Extract the (X, Y) coordinate from the center of the cell holding the provided text.  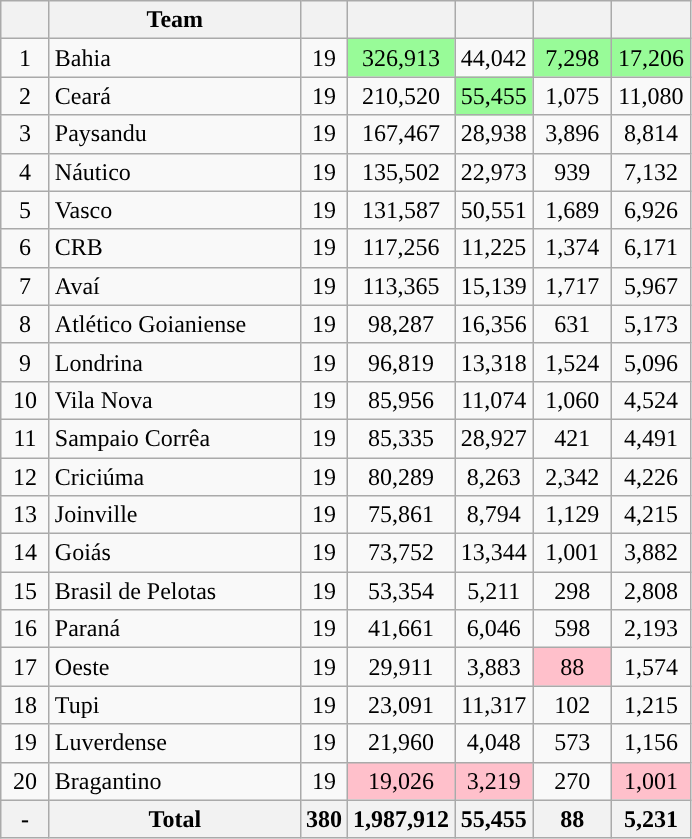
7 (26, 286)
17,206 (652, 58)
Ceará (174, 96)
Sampaio Corrêa (174, 438)
11 (26, 438)
5,967 (652, 286)
4,226 (652, 477)
2,808 (652, 591)
Náutico (174, 172)
80,289 (400, 477)
22,973 (494, 172)
117,256 (400, 248)
19,026 (400, 781)
12 (26, 477)
6,926 (652, 210)
28,927 (494, 438)
5 (26, 210)
421 (572, 438)
2,193 (652, 629)
7,298 (572, 58)
Paysandu (174, 134)
73,752 (400, 553)
4 (26, 172)
Joinville (174, 515)
18 (26, 705)
44,042 (494, 58)
939 (572, 172)
573 (572, 743)
8,794 (494, 515)
13,344 (494, 553)
13,318 (494, 362)
8,814 (652, 134)
16,356 (494, 324)
1,129 (572, 515)
598 (572, 629)
5,211 (494, 591)
Tupi (174, 705)
50,551 (494, 210)
1,156 (652, 743)
2 (26, 96)
8 (26, 324)
- (26, 819)
6,046 (494, 629)
3,896 (572, 134)
1,374 (572, 248)
Luverdense (174, 743)
4,215 (652, 515)
326,913 (400, 58)
4,524 (652, 400)
53,354 (400, 591)
210,520 (400, 96)
3,883 (494, 667)
4,491 (652, 438)
85,335 (400, 438)
Atlético Goianiense (174, 324)
6 (26, 248)
2,342 (572, 477)
85,956 (400, 400)
75,861 (400, 515)
13 (26, 515)
5,096 (652, 362)
Goiás (174, 553)
7,132 (652, 172)
Vasco (174, 210)
3,882 (652, 553)
Total (174, 819)
11,080 (652, 96)
135,502 (400, 172)
29,911 (400, 667)
5,231 (652, 819)
1,075 (572, 96)
Londrina (174, 362)
1,717 (572, 286)
1,689 (572, 210)
23,091 (400, 705)
11,317 (494, 705)
96,819 (400, 362)
8,263 (494, 477)
167,467 (400, 134)
270 (572, 781)
5,173 (652, 324)
1,060 (572, 400)
14 (26, 553)
20 (26, 781)
Bahia (174, 58)
Vila Nova (174, 400)
Bragantino (174, 781)
Paraná (174, 629)
1,524 (572, 362)
102 (572, 705)
10 (26, 400)
41,661 (400, 629)
380 (324, 819)
631 (572, 324)
1,215 (652, 705)
17 (26, 667)
CRB (174, 248)
11,225 (494, 248)
16 (26, 629)
Team (174, 20)
28,938 (494, 134)
9 (26, 362)
15 (26, 591)
Brasil de Pelotas (174, 591)
1,574 (652, 667)
1,987,912 (400, 819)
3 (26, 134)
21,960 (400, 743)
6,171 (652, 248)
3,219 (494, 781)
98,287 (400, 324)
Oeste (174, 667)
131,587 (400, 210)
4,048 (494, 743)
Avaí (174, 286)
113,365 (400, 286)
Criciúma (174, 477)
11,074 (494, 400)
298 (572, 591)
1 (26, 58)
15,139 (494, 286)
